Return the (x, y) coordinate for the center point of the cell that contains the specified text.  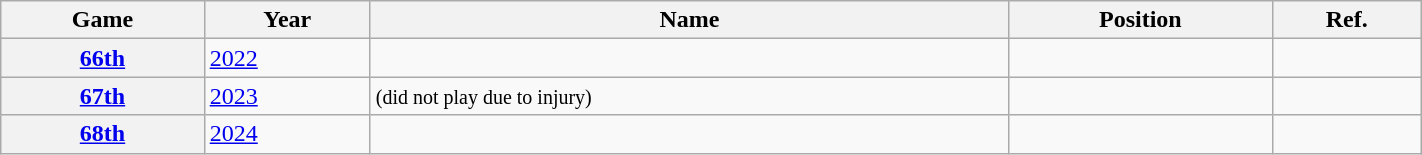
2024 (287, 134)
(did not play due to injury) (689, 96)
67th (102, 96)
66th (102, 58)
2023 (287, 96)
2022 (287, 58)
Year (287, 20)
Ref. (1346, 20)
68th (102, 134)
Position (1141, 20)
Name (689, 20)
Game (102, 20)
